Search for the cell housing the specified text and yield its [X, Y] center coordinate. 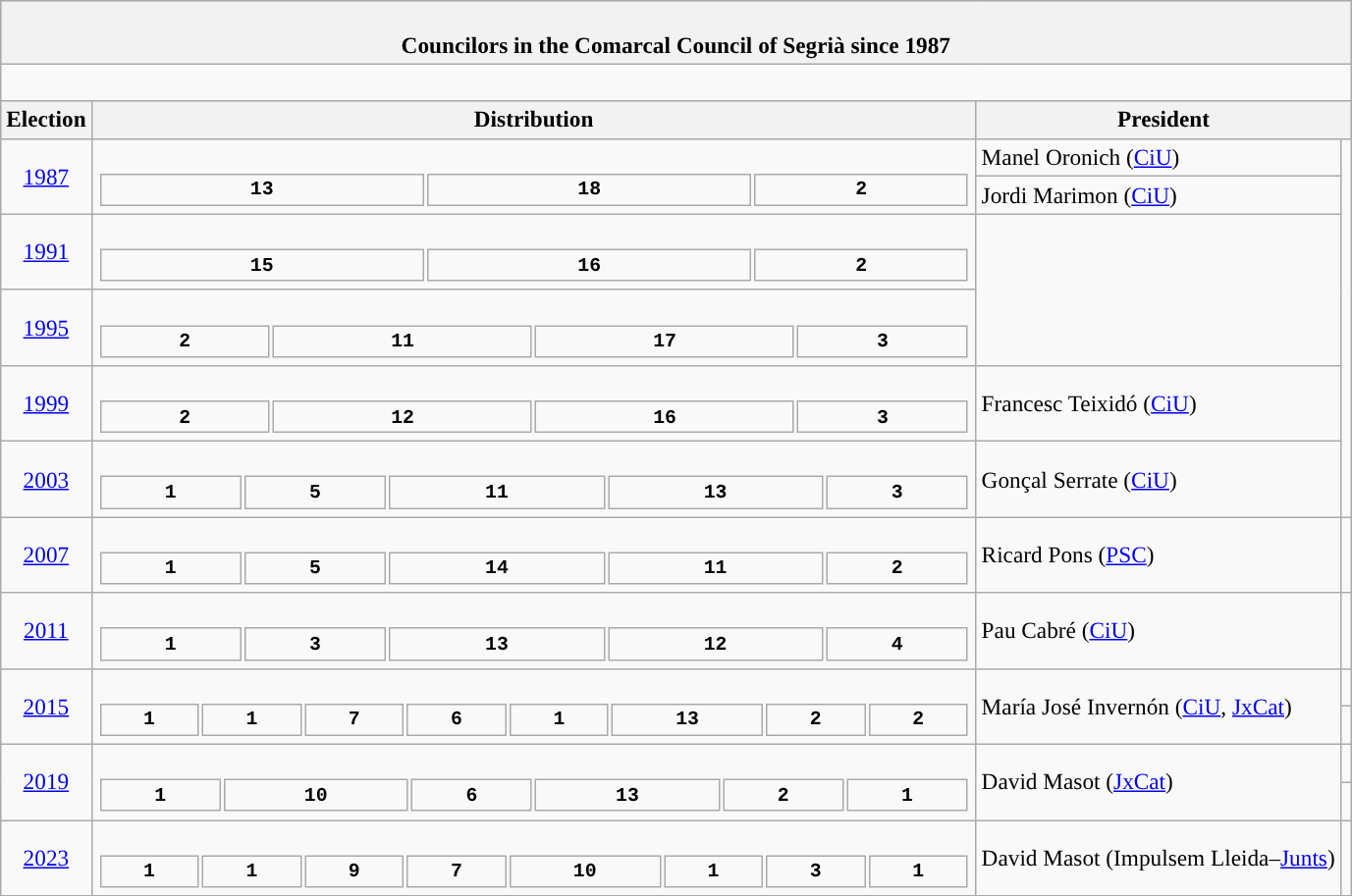
18 [589, 188]
13 18 2 [534, 177]
Ricard Pons (PSC) [1159, 553]
Councilors in the Comarcal Council of Segrià since 1987 [676, 31]
1 1 9 7 10 1 3 1 [534, 858]
2007 [46, 553]
Election [46, 120]
15 16 2 [534, 251]
Jordi Marimon (CiU) [1159, 194]
1991 [46, 251]
9 [353, 870]
David Masot (Impulsem Lleida–Junts) [1159, 858]
President [1163, 120]
1 5 11 13 3 [534, 479]
María José Invernón (CiU, JxCat) [1159, 707]
Pau Cabré (CiU) [1159, 630]
David Masot (JxCat) [1159, 781]
1 3 13 12 4 [534, 630]
Francesc Teixidó (CiU) [1159, 402]
15 [261, 265]
14 [497, 567]
Manel Oronich (CiU) [1159, 157]
Gonçal Serrate (CiU) [1159, 479]
2 12 16 3 [534, 402]
1999 [46, 402]
17 [665, 340]
2011 [46, 630]
2015 [46, 707]
Distribution [534, 120]
1995 [46, 328]
1 10 6 13 2 1 [534, 781]
4 [896, 644]
1 1 7 6 1 13 2 2 [534, 707]
2023 [46, 858]
2003 [46, 479]
2019 [46, 781]
1 5 14 11 2 [534, 553]
2 11 17 3 [534, 328]
1987 [46, 177]
